Pinpoint the cell where the given text exists, returning its (X, Y) midpoint coordinate. 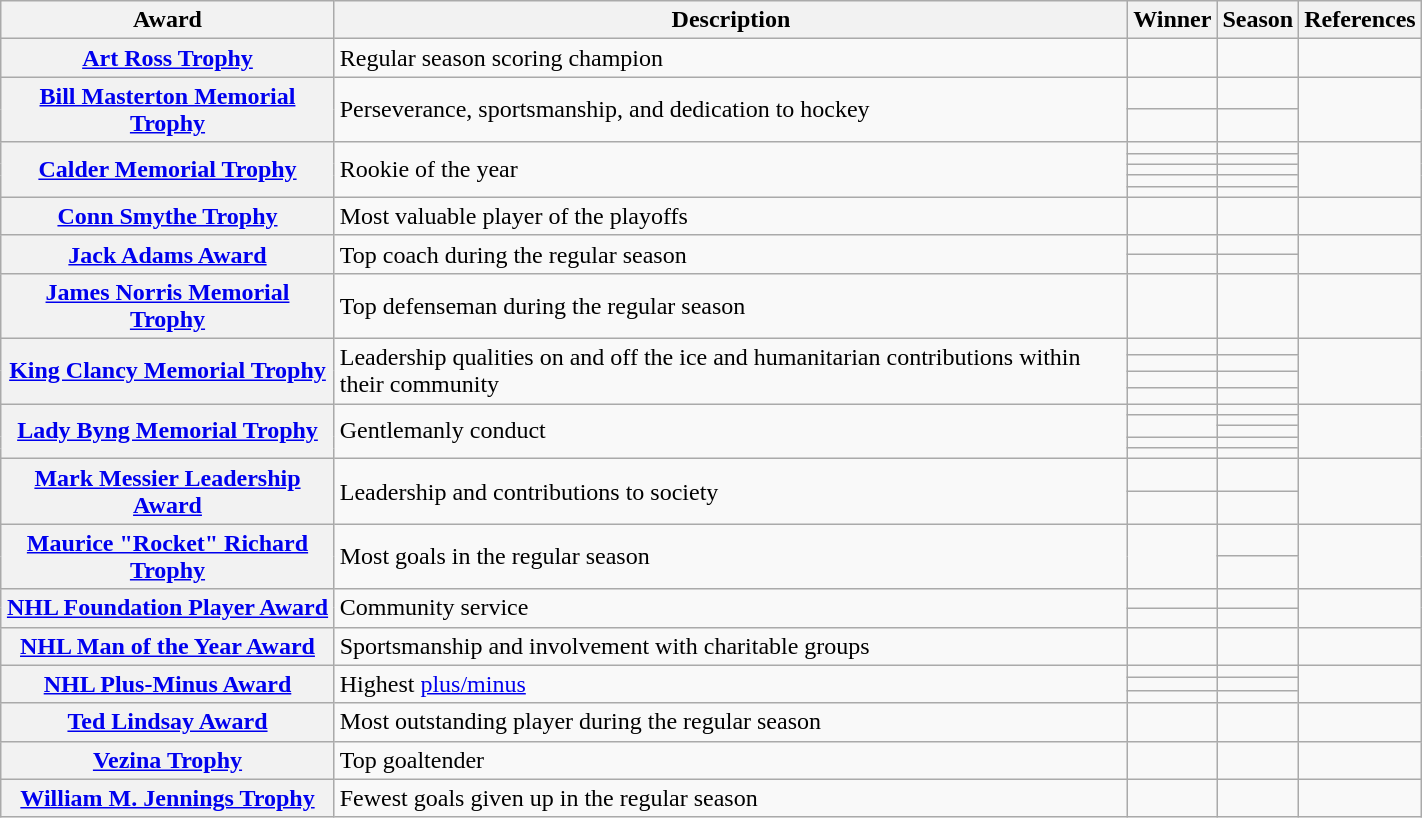
Jack Adams Award (168, 254)
Leadership qualities on and off the ice and humanitarian contributions within their community (730, 370)
Top goaltender (730, 760)
Top coach during the regular season (730, 254)
Ted Lindsay Award (168, 722)
NHL Foundation Player Award (168, 608)
Rookie of the year (730, 170)
Maurice "Rocket" Richard Trophy (168, 556)
NHL Plus-Minus Award (168, 684)
References (1360, 20)
Bill Masterton Memorial Trophy (168, 110)
Leadership and contributions to society (730, 492)
William M. Jennings Trophy (168, 798)
Conn Smythe Trophy (168, 216)
Most valuable player of the playoffs (730, 216)
Award (168, 20)
Top defenseman during the regular season (730, 306)
Fewest goals given up in the regular season (730, 798)
King Clancy Memorial Trophy (168, 370)
Highest plus/minus (730, 684)
Season (1258, 20)
Mark Messier Leadership Award (168, 492)
Community service (730, 608)
Perseverance, sportsmanship, and dedication to hockey (730, 110)
Vezina Trophy (168, 760)
NHL Man of the Year Award (168, 646)
Most outstanding player during the regular season (730, 722)
Lady Byng Memorial Trophy (168, 432)
Gentlemanly conduct (730, 432)
Most goals in the regular season (730, 556)
Winner (1172, 20)
Art Ross Trophy (168, 58)
Description (730, 20)
Regular season scoring champion (730, 58)
James Norris Memorial Trophy (168, 306)
Calder Memorial Trophy (168, 170)
Sportsmanship and involvement with charitable groups (730, 646)
